Return (x, y) of the center of cell containing provided text 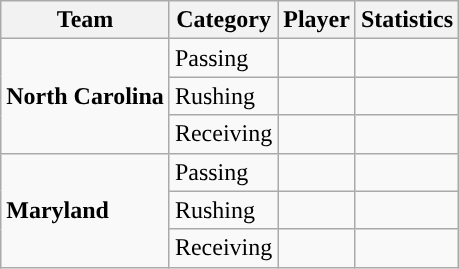
Category (223, 20)
North Carolina (86, 96)
Statistics (406, 20)
Team (86, 20)
Maryland (86, 210)
Player (317, 20)
